Identify which cell holds the provided text, then report its (X, Y) central coordinate. 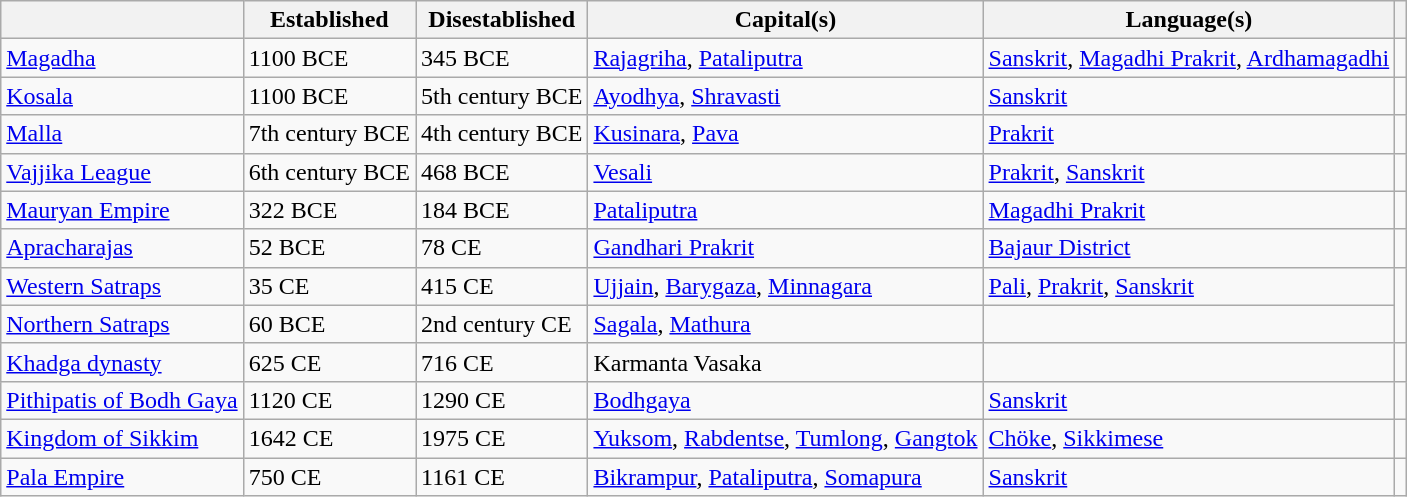
Capital(s) (786, 20)
Kusinara, Pava (786, 134)
Khadga dynasty (122, 362)
2nd century CE (502, 324)
Kingdom of Sikkim (122, 438)
1975 CE (502, 438)
Chöke, Sikkimese (1189, 438)
Bikrampur, Pataliputra, Somapura (786, 477)
750 CE (329, 477)
Western Satraps (122, 286)
Karmanta Vasaka (786, 362)
78 CE (502, 248)
Northern Satraps (122, 324)
1642 CE (329, 438)
Sanskrit, Magadhi Prakrit, Ardhamagadhi (1189, 58)
Bajaur District (1189, 248)
Yuksom, Rabdentse, Tumlong, Gangtok (786, 438)
6th century BCE (329, 172)
Disestablished (502, 20)
345 BCE (502, 58)
60 BCE (329, 324)
1290 CE (502, 400)
Established (329, 20)
Mauryan Empire (122, 210)
Ayodhya, Shravasti (786, 96)
Pataliputra (786, 210)
625 CE (329, 362)
Prakrit, Sanskrit (1189, 172)
322 BCE (329, 210)
184 BCE (502, 210)
Kosala (122, 96)
Pala Empire (122, 477)
Malla (122, 134)
Pithipatis of Bodh Gaya (122, 400)
Prakrit (1189, 134)
Bodhgaya (786, 400)
Magadhi Prakrit (1189, 210)
Magadha (122, 58)
Apracharajas (122, 248)
Vajjika League (122, 172)
Rajagriha, Pataliputra (786, 58)
1120 CE (329, 400)
Sagala, Mathura (786, 324)
5th century BCE (502, 96)
716 CE (502, 362)
35 CE (329, 286)
468 BCE (502, 172)
4th century BCE (502, 134)
Gandhari Prakrit (786, 248)
Pali, Prakrit, Sanskrit (1189, 286)
Vesali (786, 172)
52 BCE (329, 248)
7th century BCE (329, 134)
Ujjain, Barygaza, Minnagara (786, 286)
415 CE (502, 286)
Language(s) (1189, 20)
1161 CE (502, 477)
